From the cell containing the given text, extract its center point as (x, y) coordinate. 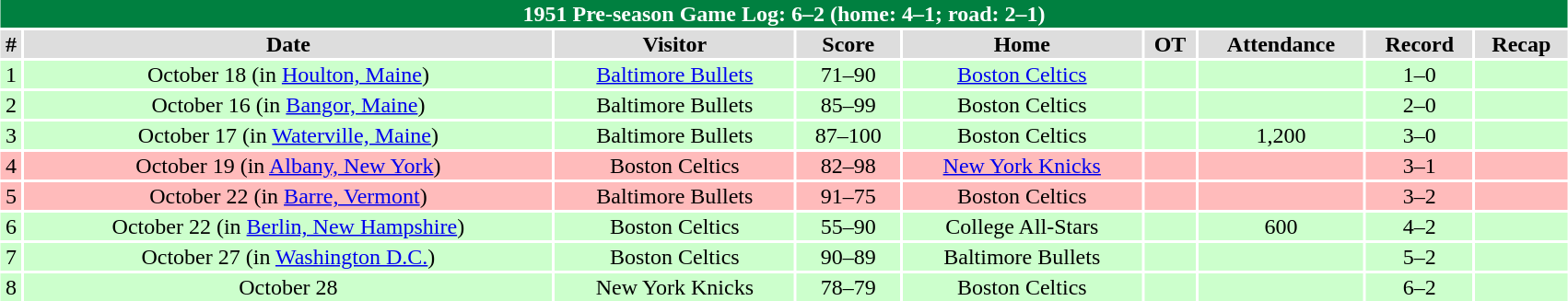
October 22 (in Barre, Vermont) (288, 196)
October 17 (in Waterville, Maine) (288, 135)
1,200 (1281, 135)
3–2 (1420, 196)
October 27 (in Washington D.C.) (288, 257)
2 (11, 105)
2–0 (1420, 105)
6 (11, 226)
55–90 (848, 226)
78–79 (848, 287)
1 (11, 75)
# (11, 44)
Date (288, 44)
82–98 (848, 166)
6–2 (1420, 287)
90–89 (848, 257)
October 28 (288, 287)
1951 Pre-season Game Log: 6–2 (home: 4–1; road: 2–1) (784, 14)
Record (1420, 44)
Home (1023, 44)
4–2 (1420, 226)
5–2 (1420, 257)
87–100 (848, 135)
Visitor (674, 44)
3 (11, 135)
7 (11, 257)
3–1 (1420, 166)
85–99 (848, 105)
3–0 (1420, 135)
OT (1170, 44)
Recap (1522, 44)
1–0 (1420, 75)
4 (11, 166)
71–90 (848, 75)
5 (11, 196)
College All-Stars (1023, 226)
October 18 (in Houlton, Maine) (288, 75)
October 22 (in Berlin, New Hampshire) (288, 226)
8 (11, 287)
91–75 (848, 196)
Score (848, 44)
October 16 (in Bangor, Maine) (288, 105)
600 (1281, 226)
Attendance (1281, 44)
October 19 (in Albany, New York) (288, 166)
